Extract the (x, y) coordinate from the center of the cell holding the provided text.  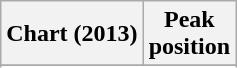
Chart (2013) (72, 34)
Peakposition (189, 34)
